Determine the [X, Y] coordinate at the center of the cell enclosing the given text.  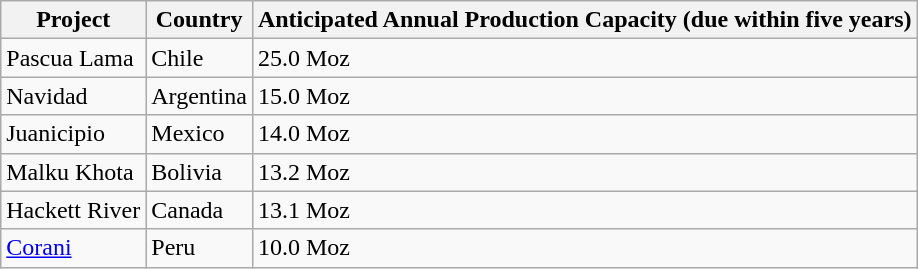
Canada [200, 210]
Peru [200, 248]
25.0 Moz [584, 58]
Hackett River [74, 210]
Argentina [200, 96]
14.0 Moz [584, 134]
Pascua Lama [74, 58]
Corani [74, 248]
Navidad [74, 96]
13.2 Moz [584, 172]
Mexico [200, 134]
13.1 Moz [584, 210]
Country [200, 20]
Malku Khota [74, 172]
Chile [200, 58]
Juanicipio [74, 134]
Project [74, 20]
Bolivia [200, 172]
Anticipated Annual Production Capacity (due within five years) [584, 20]
15.0 Moz [584, 96]
10.0 Moz [584, 248]
